Provide the [X, Y] coordinate of the cell's center where the given text is located.  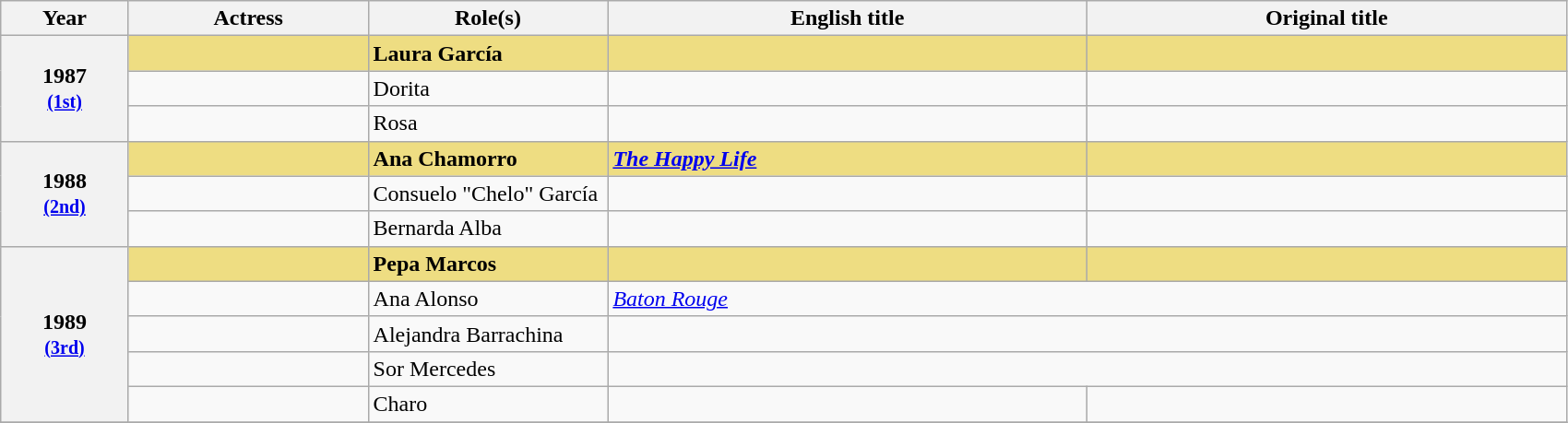
English title [848, 18]
Rosa [488, 123]
Charo [488, 404]
Pepa Marcos [488, 264]
Year [65, 18]
Alejandra Barrachina [488, 334]
Role(s) [488, 18]
1987 (1st) [65, 88]
Laura García [488, 53]
Ana Alonso [488, 299]
Ana Chamorro [488, 159]
Original title [1326, 18]
Baton Rouge [1087, 299]
Actress [248, 18]
Dorita [488, 88]
1989(3rd) [65, 334]
Consuelo "Chelo" García [488, 194]
Sor Mercedes [488, 369]
1988(2nd) [65, 194]
Bernarda Alba [488, 229]
The Happy Life [848, 159]
